Capture the cell that displays the provided text and extract its (X, Y) central coordinate. 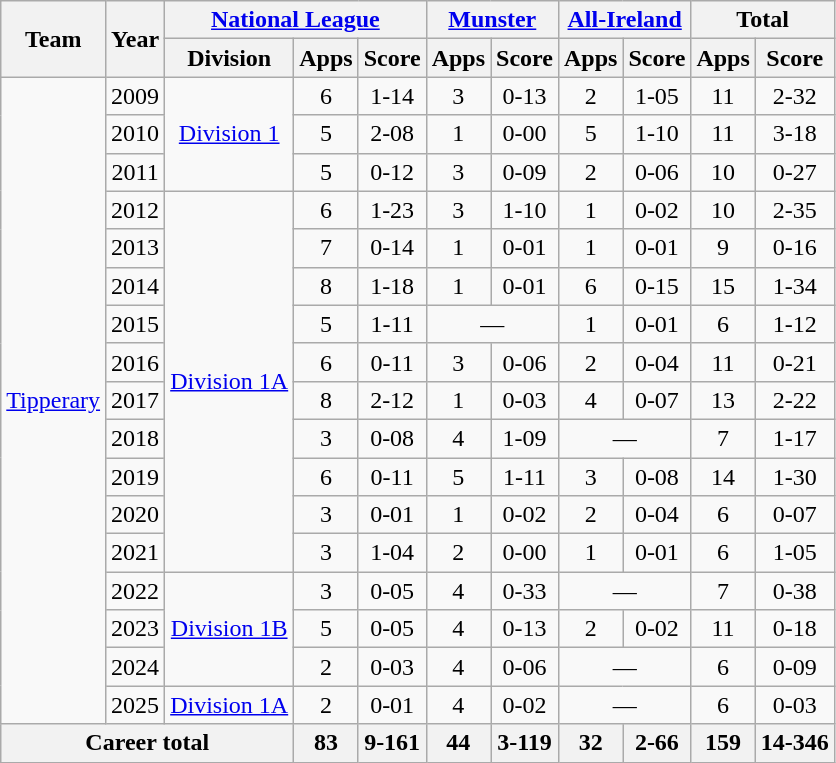
All-Ireland (624, 20)
3-119 (525, 743)
2015 (136, 324)
0-16 (794, 248)
0-27 (794, 172)
1-14 (392, 96)
0-12 (392, 172)
2011 (136, 172)
159 (723, 743)
2018 (136, 438)
32 (590, 743)
National League (296, 20)
2019 (136, 477)
2-35 (794, 210)
2023 (136, 629)
0-14 (392, 248)
2020 (136, 515)
2-22 (794, 400)
2016 (136, 362)
83 (326, 743)
9-161 (392, 743)
2024 (136, 667)
9 (723, 248)
2-08 (392, 134)
0-21 (794, 362)
15 (723, 286)
2010 (136, 134)
14 (723, 477)
0-33 (525, 591)
44 (458, 743)
2-66 (657, 743)
14-346 (794, 743)
Division 1B (230, 629)
2-32 (794, 96)
1-17 (794, 438)
2014 (136, 286)
Team (54, 39)
Division 1 (230, 134)
1-30 (794, 477)
0-18 (794, 629)
2017 (136, 400)
13 (723, 400)
Year (136, 39)
1-23 (392, 210)
Total (762, 20)
1-34 (794, 286)
Division (230, 58)
1-09 (525, 438)
2025 (136, 705)
2012 (136, 210)
2009 (136, 96)
2022 (136, 591)
0-15 (657, 286)
Career total (148, 743)
2021 (136, 553)
2013 (136, 248)
1-04 (392, 553)
3-18 (794, 134)
Tipperary (54, 400)
1-12 (794, 324)
1-18 (392, 286)
0-38 (794, 591)
Munster (492, 20)
2-12 (392, 400)
